Determine the (X, Y) coordinate at the center of the cell enclosing the given text.  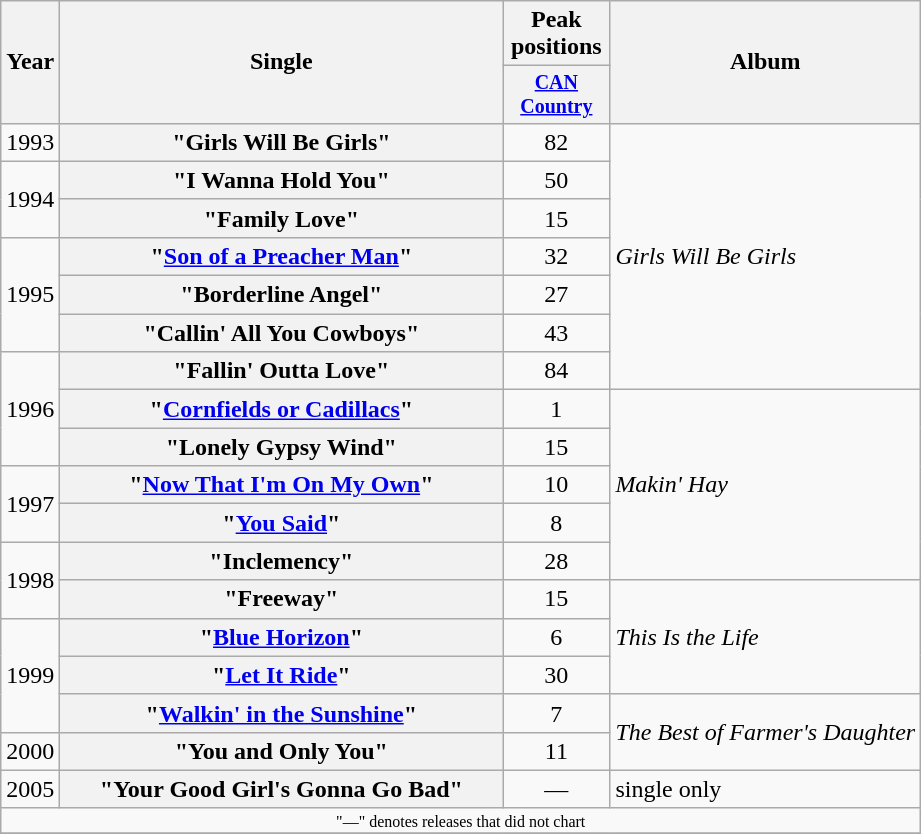
30 (556, 675)
1993 (30, 142)
Girls Will Be Girls (766, 256)
Single (282, 62)
32 (556, 256)
"Inclemency" (282, 561)
2005 (30, 789)
Album (766, 62)
2000 (30, 751)
"Let It Ride" (282, 675)
"Lonely Gypsy Wind" (282, 447)
"Family Love" (282, 218)
"Borderline Angel" (282, 295)
"Your Good Girl's Gonna Go Bad" (282, 789)
1 (556, 409)
"—" denotes releases that did not chart (461, 820)
"Fallin' Outta Love" (282, 371)
"Son of a Preacher Man" (282, 256)
7 (556, 713)
This Is the Life (766, 637)
82 (556, 142)
1998 (30, 580)
— (556, 789)
6 (556, 637)
10 (556, 485)
50 (556, 180)
"I Wanna Hold You" (282, 180)
1999 (30, 675)
84 (556, 371)
"Girls Will Be Girls" (282, 142)
"Blue Horizon" (282, 637)
single only (766, 789)
1994 (30, 199)
1996 (30, 409)
The Best of Farmer's Daughter (766, 732)
Makin' Hay (766, 485)
"You Said" (282, 523)
"You and Only You" (282, 751)
"Walkin' in the Sunshine" (282, 713)
28 (556, 561)
27 (556, 295)
"Callin' All You Cowboys" (282, 333)
"Now That I'm On My Own" (282, 485)
CAN Country (556, 94)
11 (556, 751)
Peak positions (556, 34)
"Cornfields or Cadillacs" (282, 409)
1995 (30, 294)
1997 (30, 504)
Year (30, 62)
43 (556, 333)
"Freeway" (282, 599)
8 (556, 523)
